Identify which cell holds the provided text, then report its (X, Y) central coordinate. 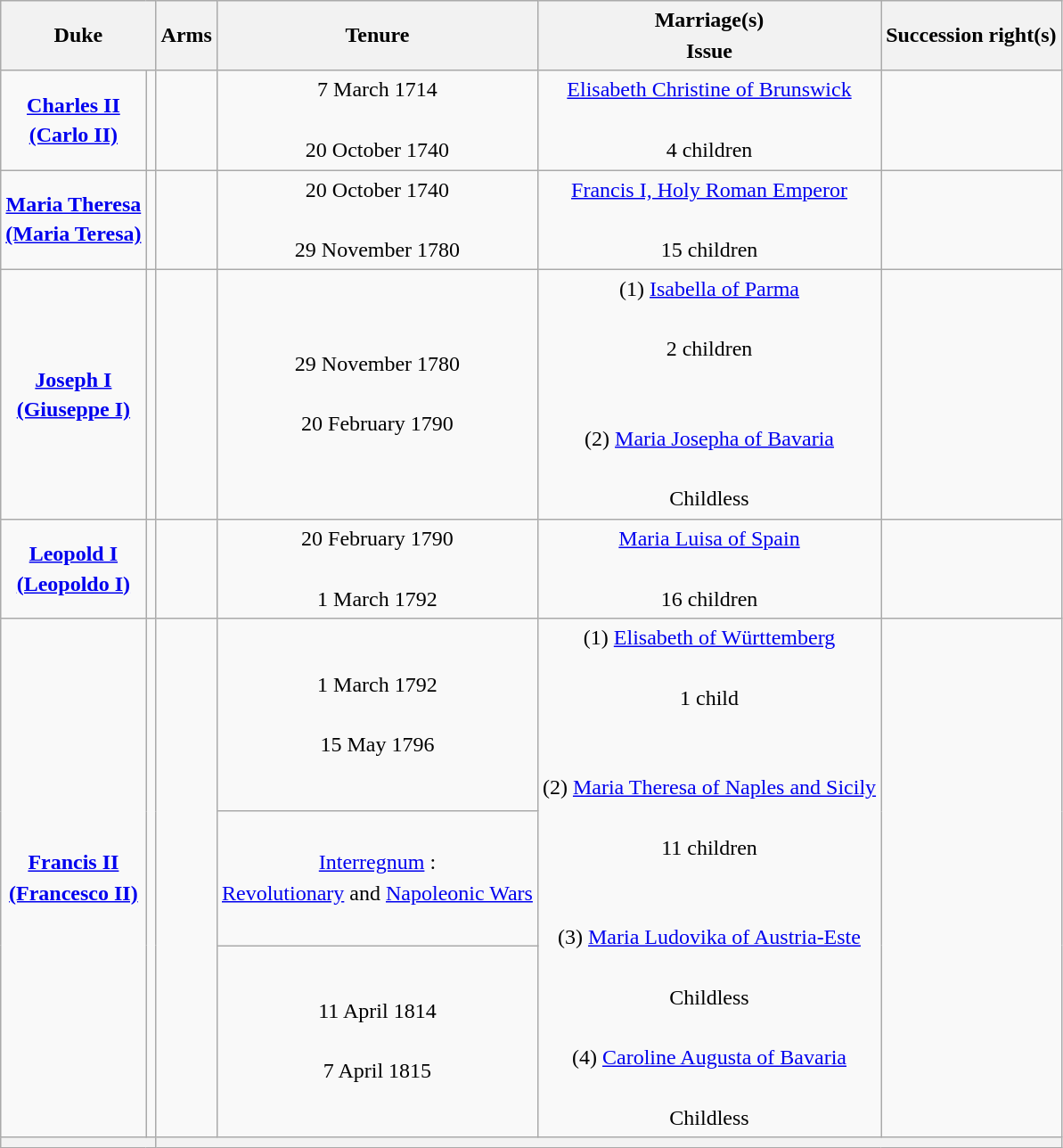
Maria Luisa of Spain16 children (709, 569)
29 November 178020 February 1790 (377, 395)
1 March 179215 May 1796 (377, 715)
Arms (186, 36)
Joseph I(Giuseppe I) (73, 395)
Francis I, Holy Roman Emperor15 children (709, 220)
11 April 18147 April 1815 (377, 1042)
20 October 174029 November 1780 (377, 220)
20 February 17901 March 1792 (377, 569)
Interregnum :Revolutionary and Napoleonic Wars (377, 879)
Duke (78, 36)
Elisabeth Christine of Brunswick4 children (709, 120)
Tenure (377, 36)
Leopold I(Leopoldo I) (73, 569)
Marriage(s)Issue (709, 36)
Francis II(Francesco II) (73, 878)
Charles II(Carlo II) (73, 120)
Maria Theresa(Maria Teresa) (73, 220)
Succession right(s) (971, 36)
7 March 171420 October 1740 (377, 120)
(1) Isabella of Parma2 children(2) Maria Josepha of BavariaChildless (709, 395)
